Return the (x, y) coordinate for the center point of the cell that contains the specified text.  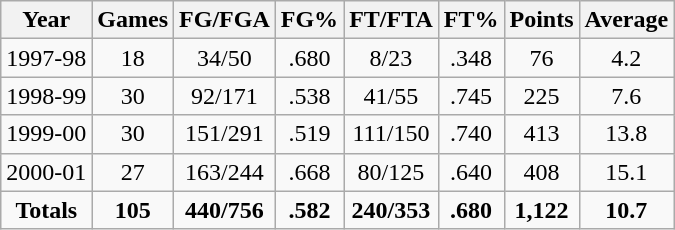
111/150 (392, 134)
2000-01 (46, 172)
105 (133, 210)
FT% (471, 20)
240/353 (392, 210)
1998-99 (46, 96)
FG/FGA (225, 20)
8/23 (392, 58)
1,122 (542, 210)
34/50 (225, 58)
1997-98 (46, 58)
225 (542, 96)
Points (542, 20)
.745 (471, 96)
440/756 (225, 210)
.348 (471, 58)
.582 (309, 210)
1999-00 (46, 134)
76 (542, 58)
10.7 (626, 210)
.668 (309, 172)
15.1 (626, 172)
18 (133, 58)
.640 (471, 172)
408 (542, 172)
13.8 (626, 134)
41/55 (392, 96)
.740 (471, 134)
.519 (309, 134)
413 (542, 134)
.538 (309, 96)
Games (133, 20)
92/171 (225, 96)
Average (626, 20)
Year (46, 20)
Totals (46, 210)
80/125 (392, 172)
FG% (309, 20)
7.6 (626, 96)
163/244 (225, 172)
151/291 (225, 134)
4.2 (626, 58)
FT/FTA (392, 20)
27 (133, 172)
